Detect which cell encompasses the target text, then output its [X, Y] center coordinate. 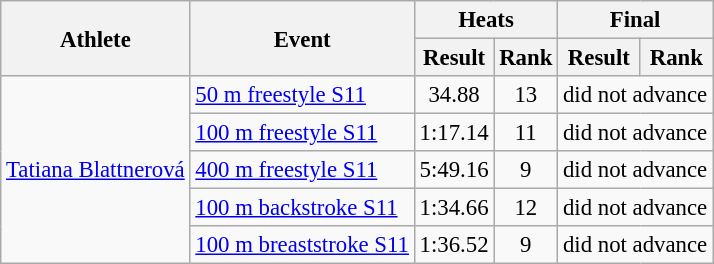
100 m freestyle S11 [302, 133]
Tatiana Blattnerová [96, 170]
1:34.66 [454, 208]
100 m breaststroke S11 [302, 245]
34.88 [454, 95]
Final [636, 20]
11 [526, 133]
5:49.16 [454, 170]
100 m backstroke S11 [302, 208]
Athlete [96, 38]
Heats [486, 20]
12 [526, 208]
Event [302, 38]
400 m freestyle S11 [302, 170]
1:36.52 [454, 245]
13 [526, 95]
50 m freestyle S11 [302, 95]
1:17.14 [454, 133]
